Determine the [X, Y] coordinate at the center of the cell enclosing the given text.  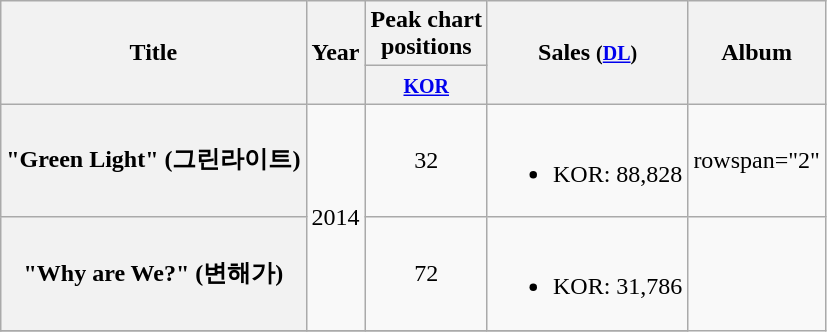
rowspan="2" [757, 160]
KOR: 31,786 [587, 274]
72 [426, 274]
Sales (DL) [587, 52]
KOR: 88,828 [587, 160]
"Green Light" (그린라이트) [154, 160]
32 [426, 160]
Title [154, 52]
Peak chart positions [426, 34]
Album [757, 52]
KOR [426, 85]
2014 [336, 217]
"Why are We?" (변해가) [154, 274]
Year [336, 52]
